Provide the (x, y) coordinate of the cell's center where the given text is located.  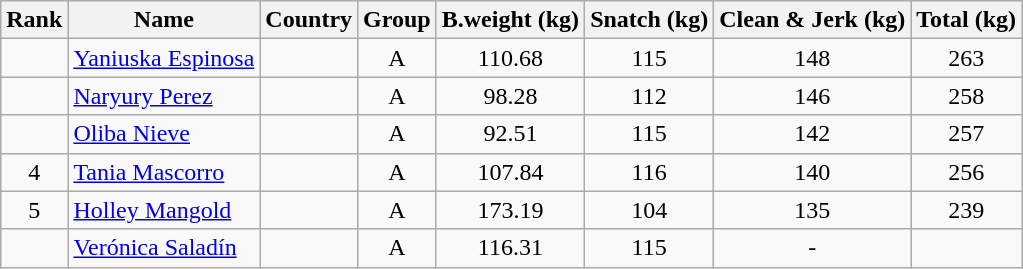
148 (812, 58)
104 (650, 210)
256 (966, 172)
173.19 (510, 210)
146 (812, 96)
Naryury Perez (164, 96)
Clean & Jerk (kg) (812, 20)
- (812, 248)
239 (966, 210)
142 (812, 134)
135 (812, 210)
112 (650, 96)
257 (966, 134)
110.68 (510, 58)
Holley Mangold (164, 210)
107.84 (510, 172)
Oliba Nieve (164, 134)
B.weight (kg) (510, 20)
Tania Mascorro (164, 172)
4 (34, 172)
5 (34, 210)
Total (kg) (966, 20)
116 (650, 172)
Snatch (kg) (650, 20)
98.28 (510, 96)
Group (398, 20)
Verónica Saladín (164, 248)
Name (164, 20)
Rank (34, 20)
263 (966, 58)
Country (309, 20)
116.31 (510, 248)
258 (966, 96)
140 (812, 172)
92.51 (510, 134)
Yaniuska Espinosa (164, 58)
